From the cell containing the given text, extract its center point as [x, y] coordinate. 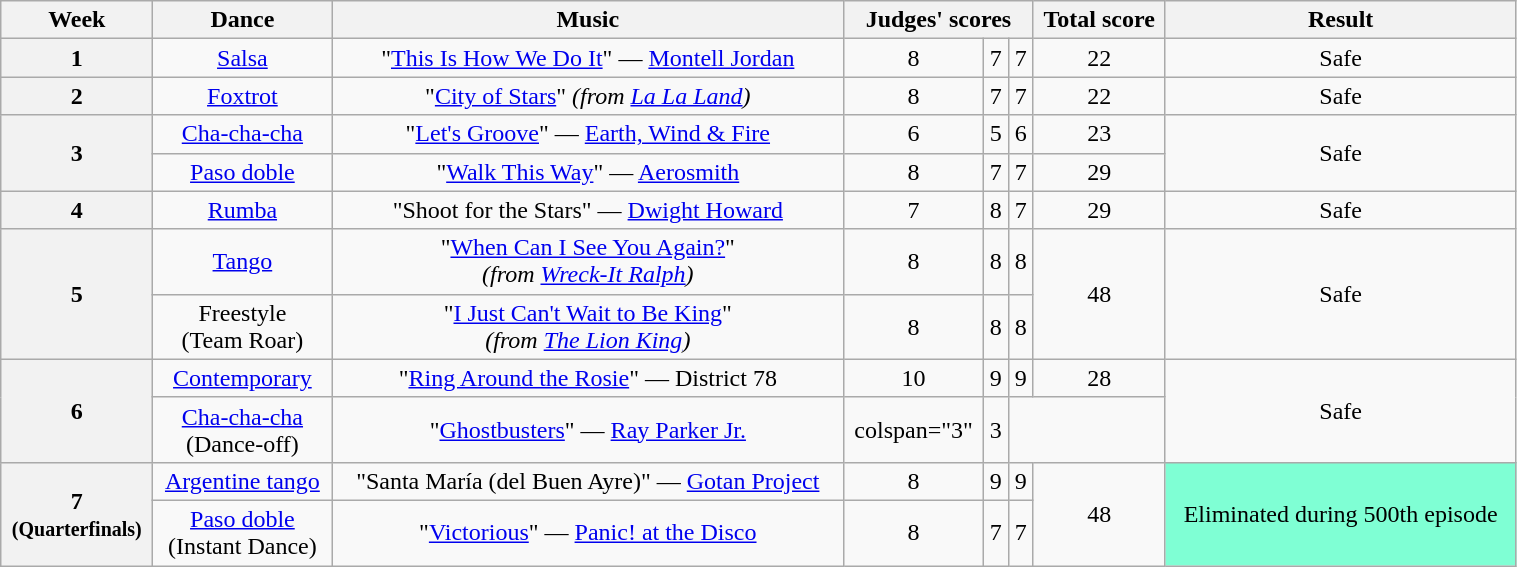
"Santa María (del Buen Ayre)" — Gotan Project [588, 481]
7(Quarterfinals) [77, 514]
Cha-cha-cha [242, 134]
28 [1099, 378]
Contemporary [242, 378]
"I Just Can't Wait to Be King"(from The Lion King) [588, 326]
4 [77, 210]
Argentine tango [242, 481]
Paso doble [242, 172]
Music [588, 20]
"Ghostbusters" — Ray Parker Jr. [588, 430]
"Ring Around the Rosie" — District 78 [588, 378]
Total score [1099, 20]
Rumba [242, 210]
Tango [242, 262]
"Victorious" — Panic! at the Disco [588, 532]
2 [77, 96]
Paso doble(Instant Dance) [242, 532]
1 [77, 58]
Week [77, 20]
"City of Stars" (from La La Land) [588, 96]
"Let's Groove" — Earth, Wind & Fire [588, 134]
Salsa [242, 58]
10 [914, 378]
colspan="3" [914, 430]
Foxtrot [242, 96]
Dance [242, 20]
"When Can I See You Again?"(from Wreck-It Ralph) [588, 262]
Cha-cha-cha(Dance-off) [242, 430]
23 [1099, 134]
"Shoot for the Stars" — Dwight Howard [588, 210]
Judges' scores [938, 20]
Result [1340, 20]
Freestyle(Team Roar) [242, 326]
"This Is How We Do It" — Montell Jordan [588, 58]
Eliminated during 500th episode [1340, 514]
"Walk This Way" — Aerosmith [588, 172]
